Provide the [x, y] coordinate of the cell's center where the given text is located.  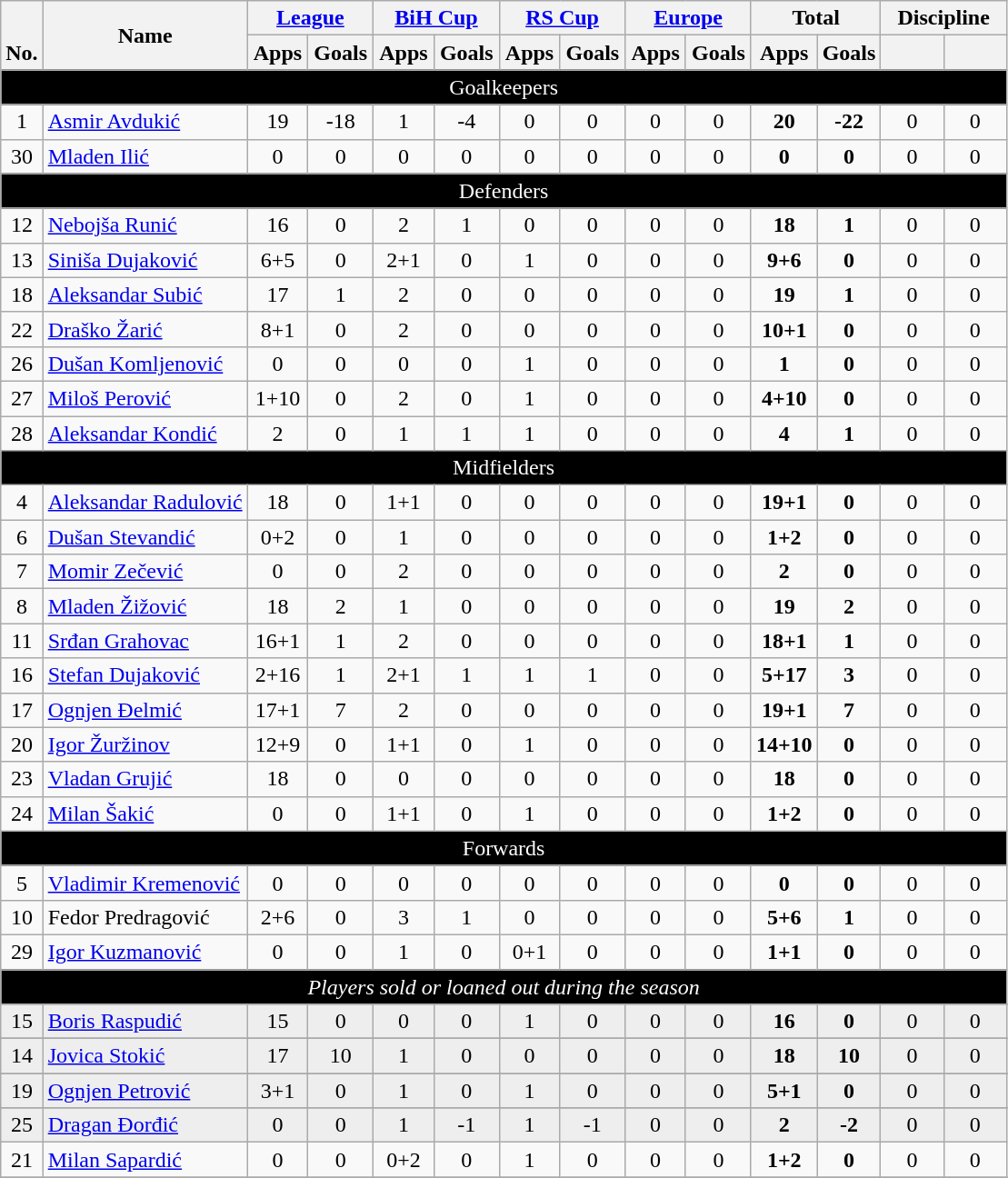
Igor Žuržinov [145, 744]
17+1 [278, 710]
6+5 [278, 260]
BiH Cup [436, 18]
Igor Kuzmanović [145, 952]
2+6 [278, 917]
10+1 [783, 329]
3+1 [278, 1091]
0+1 [529, 952]
18+1 [783, 641]
-22 [849, 122]
5+1 [783, 1091]
Name [145, 35]
25 [22, 1125]
2+16 [278, 675]
Europe [689, 18]
22 [22, 329]
Aleksandar Kondić [145, 434]
5+6 [783, 917]
No. [22, 35]
Asmir Avdukić [145, 122]
Draško Žarić [145, 329]
Nebojša Runić [145, 225]
Dušan Stevandić [145, 537]
14 [22, 1056]
Total [815, 18]
4+10 [783, 398]
Mladen Ilić [145, 156]
Aleksandar Radulović [145, 503]
Vladan Grujić [145, 779]
Forwards [504, 848]
Jovica Stokić [145, 1056]
28 [22, 434]
16+1 [278, 641]
-18 [341, 122]
RS Cup [562, 18]
6 [22, 537]
League [311, 18]
Vladimir Kremenović [145, 883]
29 [22, 952]
Defenders [504, 191]
Siniša Dujaković [145, 260]
Aleksandar Subić [145, 294]
23 [22, 779]
11 [22, 641]
5 [22, 883]
8 [22, 606]
9+6 [783, 260]
Srđan Grahovac [145, 641]
Milan Sapardić [145, 1160]
26 [22, 364]
13 [22, 260]
Mladen Žižović [145, 606]
8+1 [278, 329]
24 [22, 814]
Dušan Komljenović [145, 364]
30 [22, 156]
Players sold or loaned out during the season [504, 986]
Miloš Perović [145, 398]
Boris Raspudić [145, 1022]
Ognjen Petrović [145, 1091]
-2 [849, 1125]
Milan Šakić [145, 814]
Momir Zečević [145, 572]
14+10 [783, 744]
Ognjen Đelmić [145, 710]
Discipline [943, 18]
27 [22, 398]
Stefan Dujaković [145, 675]
Dragan Đorđić [145, 1125]
Midfielders [504, 468]
Goalkeepers [504, 87]
5+17 [783, 675]
12+9 [278, 744]
-4 [466, 122]
12 [22, 225]
21 [22, 1160]
Fedor Predragović [145, 917]
1+10 [278, 398]
